Identify which cell holds the provided text, then report its (X, Y) central coordinate. 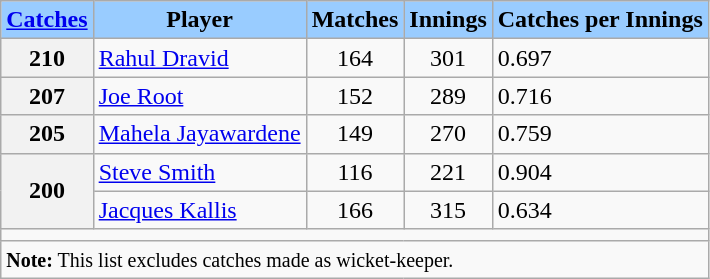
Catches (47, 20)
Jacques Kallis (200, 210)
166 (355, 210)
Note: This list excludes catches made as wicket-keeper. (355, 259)
0.716 (600, 96)
Rahul Dravid (200, 58)
205 (47, 134)
Innings (448, 20)
164 (355, 58)
301 (448, 58)
Joe Root (200, 96)
149 (355, 134)
Matches (355, 20)
289 (448, 96)
200 (47, 191)
116 (355, 172)
Player (200, 20)
0.634 (600, 210)
0.904 (600, 172)
207 (47, 96)
Mahela Jayawardene (200, 134)
270 (448, 134)
315 (448, 210)
0.697 (600, 58)
210 (47, 58)
221 (448, 172)
Catches per Innings (600, 20)
0.759 (600, 134)
Steve Smith (200, 172)
152 (355, 96)
